Provide the (x, y) coordinate of the cell's center where the given text is located.  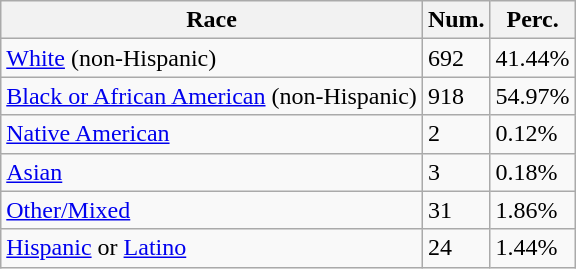
918 (456, 96)
2 (456, 134)
Black or African American (non-Hispanic) (212, 96)
31 (456, 210)
24 (456, 248)
1.86% (532, 210)
0.12% (532, 134)
Num. (456, 20)
Other/Mixed (212, 210)
White (non-Hispanic) (212, 58)
Asian (212, 172)
Race (212, 20)
54.97% (532, 96)
Perc. (532, 20)
1.44% (532, 248)
Hispanic or Latino (212, 248)
41.44% (532, 58)
Native American (212, 134)
0.18% (532, 172)
3 (456, 172)
692 (456, 58)
